Detect which cell encompasses the target text, then output its [x, y] center coordinate. 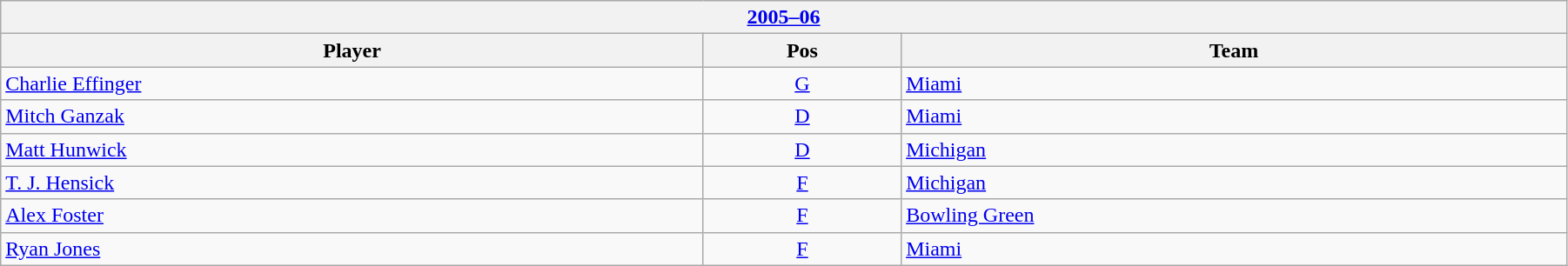
Matt Hunwick [352, 150]
Ryan Jones [352, 249]
Pos [802, 50]
2005–06 [784, 17]
Player [352, 50]
Bowling Green [1234, 216]
T. J. Hensick [352, 183]
Charlie Effinger [352, 83]
Alex Foster [352, 216]
Mitch Ganzak [352, 116]
Team [1234, 50]
G [802, 83]
